Provide the (X, Y) coordinate of the cell's center where the given text is located.  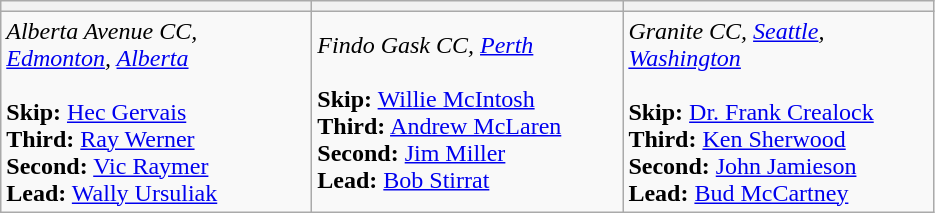
Findo Gask CC, PerthSkip: Willie McIntosh Third: Andrew McLaren Second: Jim Miller Lead: Bob Stirrat (468, 112)
Granite CC, Seattle, Washington Skip: Dr. Frank Crealock Third: Ken Sherwood Second: John Jamieson Lead: Bud McCartney (778, 112)
Alberta Avenue CC, Edmonton, Alberta Skip: Hec Gervais Third: Ray Werner Second: Vic Raymer Lead: Wally Ursuliak (156, 112)
